From the cell containing the given text, extract its center point as [x, y] coordinate. 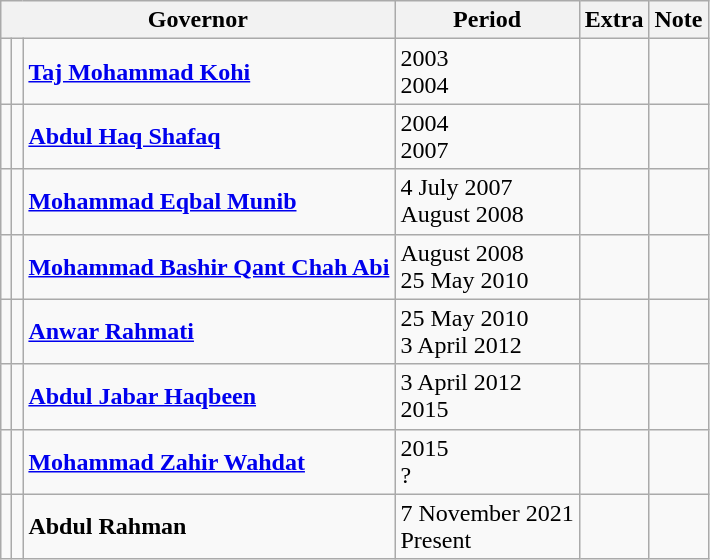
Note [678, 20]
Abdul Haq Shafaq [209, 136]
25 May 2010 3 April 2012 [487, 332]
Mohammad Zahir Wahdat [209, 462]
Period [487, 20]
4 July 2007 August 2008 [487, 202]
Abdul Rahman [209, 526]
Governor [198, 20]
2003 2004 [487, 72]
7 November 2021 Present [487, 526]
Anwar Rahmati [209, 332]
2015 ? [487, 462]
Abdul Jabar Haqbeen [209, 396]
Mohammad Bashir Qant Chah Abi [209, 266]
3 April 2012 2015 [487, 396]
Taj Mohammad Kohi [209, 72]
2004 2007 [487, 136]
Extra [614, 20]
Mohammad Eqbal Munib [209, 202]
August 2008 25 May 2010 [487, 266]
